Identify which cell holds the provided text, then report its (X, Y) central coordinate. 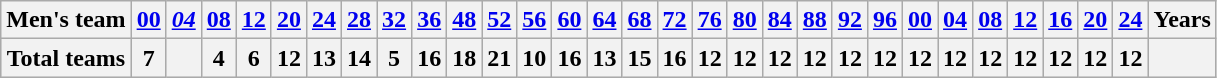
48 (464, 20)
68 (640, 20)
60 (570, 20)
32 (394, 20)
5 (394, 58)
10 (534, 58)
76 (710, 20)
64 (604, 20)
52 (500, 20)
14 (358, 58)
Total teams (66, 58)
92 (850, 20)
21 (500, 58)
80 (744, 20)
84 (780, 20)
6 (254, 58)
88 (814, 20)
Years (1182, 20)
7 (148, 58)
Men's team (66, 20)
56 (534, 20)
4 (218, 58)
96 (884, 20)
18 (464, 58)
28 (358, 20)
72 (674, 20)
36 (430, 20)
15 (640, 58)
